Search for the cell housing the specified text and yield its (x, y) center coordinate. 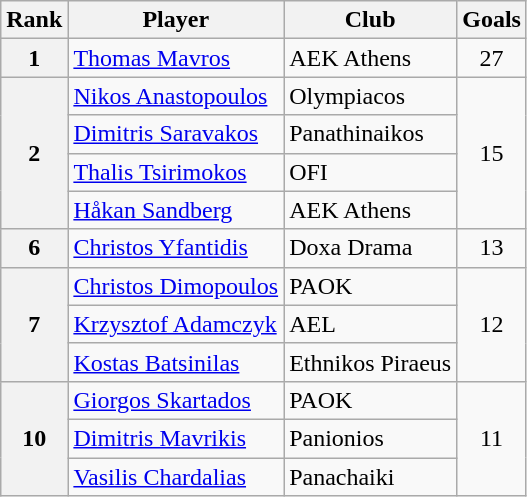
Christos Yfantidis (176, 248)
Christos Dimopoulos (176, 286)
10 (34, 438)
AEL (370, 324)
7 (34, 324)
Olympiacos (370, 96)
6 (34, 248)
Thomas Mavros (176, 58)
Kostas Batsinilas (176, 362)
15 (492, 153)
Goals (492, 20)
Vasilis Chardalias (176, 477)
Panionios (370, 438)
Giorgos Skartados (176, 400)
OFI (370, 172)
Ethnikos Piraeus (370, 362)
Panachaiki (370, 477)
Håkan Sandberg (176, 210)
Nikos Anastopoulos (176, 96)
Player (176, 20)
13 (492, 248)
11 (492, 438)
Panathinaikos (370, 134)
12 (492, 324)
Club (370, 20)
27 (492, 58)
Thalis Tsirimokos (176, 172)
Krzysztof Adamczyk (176, 324)
2 (34, 153)
Doxa Drama (370, 248)
Dimitris Mavrikis (176, 438)
1 (34, 58)
Rank (34, 20)
Dimitris Saravakos (176, 134)
